Locate the cell with the specified text and output its [x, y] center coordinate. 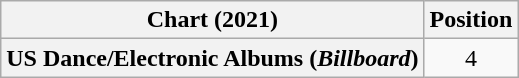
US Dance/Electronic Albums (Billboard) [212, 58]
Position [471, 20]
Chart (2021) [212, 20]
4 [471, 58]
